Pinpoint the cell where the given text exists, returning its (x, y) midpoint coordinate. 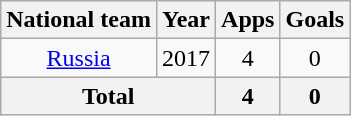
2017 (186, 58)
National team (79, 20)
Russia (79, 58)
Apps (248, 20)
Total (108, 96)
Year (186, 20)
Goals (315, 20)
